Extract the (X, Y) coordinate from the center of the cell holding the provided text.  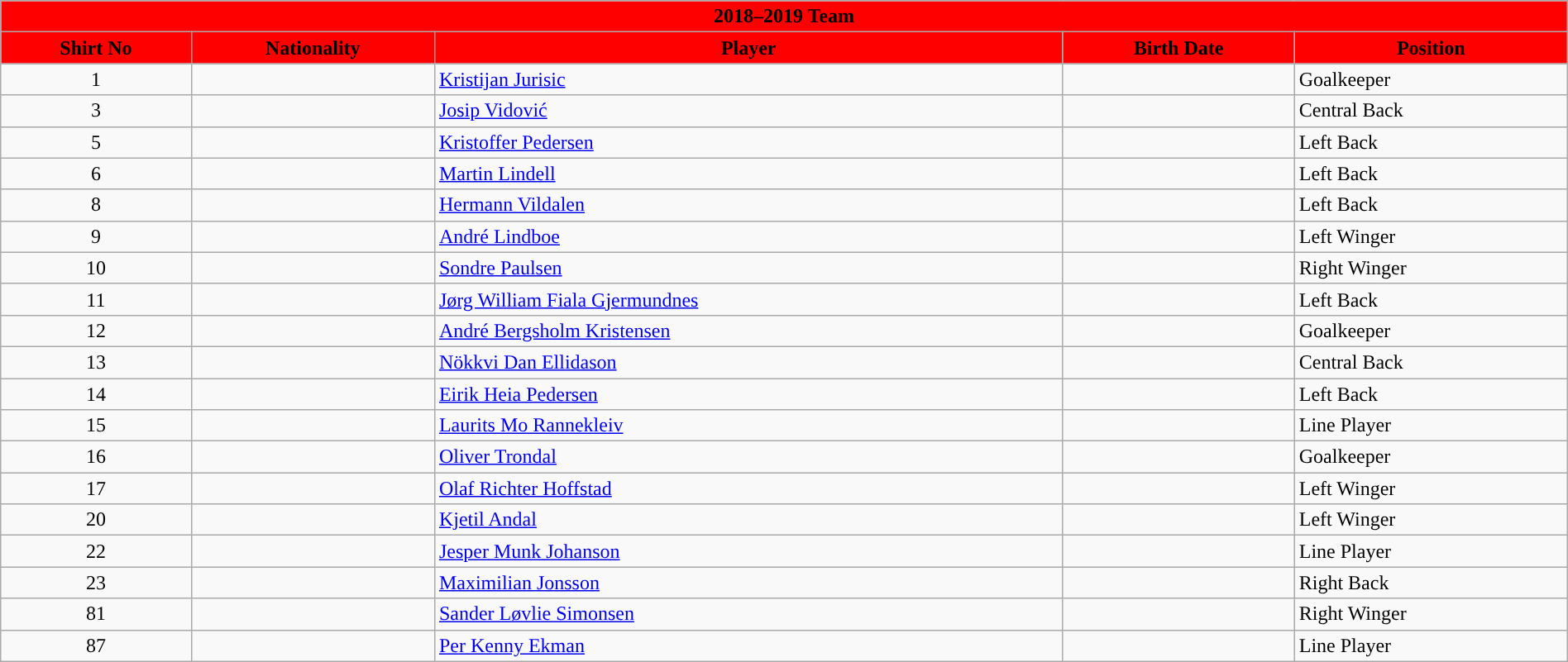
9 (96, 236)
Per Kenny Ekman (748, 645)
87 (96, 645)
22 (96, 551)
14 (96, 394)
10 (96, 268)
2018–2019 Team (784, 17)
Olaf Richter Hoffstad (748, 488)
Right Back (1431, 583)
Position (1431, 48)
Kristijan Jurisic (748, 79)
16 (96, 457)
André Lindboe (748, 236)
Kjetil Andal (748, 520)
Eirik Heia Pedersen (748, 394)
Oliver Trondal (748, 457)
11 (96, 299)
20 (96, 520)
Martin Lindell (748, 174)
Shirt No (96, 48)
Maximilian Jonsson (748, 583)
12 (96, 331)
Sondre Paulsen (748, 268)
8 (96, 205)
Laurits Mo Rannekleiv (748, 426)
Sander Løvlie Simonsen (748, 614)
Josip Vidović (748, 111)
3 (96, 111)
17 (96, 488)
Nationality (313, 48)
5 (96, 142)
23 (96, 583)
6 (96, 174)
Nökkvi Dan Ellidason (748, 362)
Player (748, 48)
1 (96, 79)
81 (96, 614)
13 (96, 362)
André Bergsholm Kristensen (748, 331)
Hermann Vildalen (748, 205)
Jørg William Fiala Gjermundnes (748, 299)
15 (96, 426)
Jesper Munk Johanson (748, 551)
Birth Date (1178, 48)
Kristoffer Pedersen (748, 142)
